Capture the cell that displays the provided text and extract its (X, Y) central coordinate. 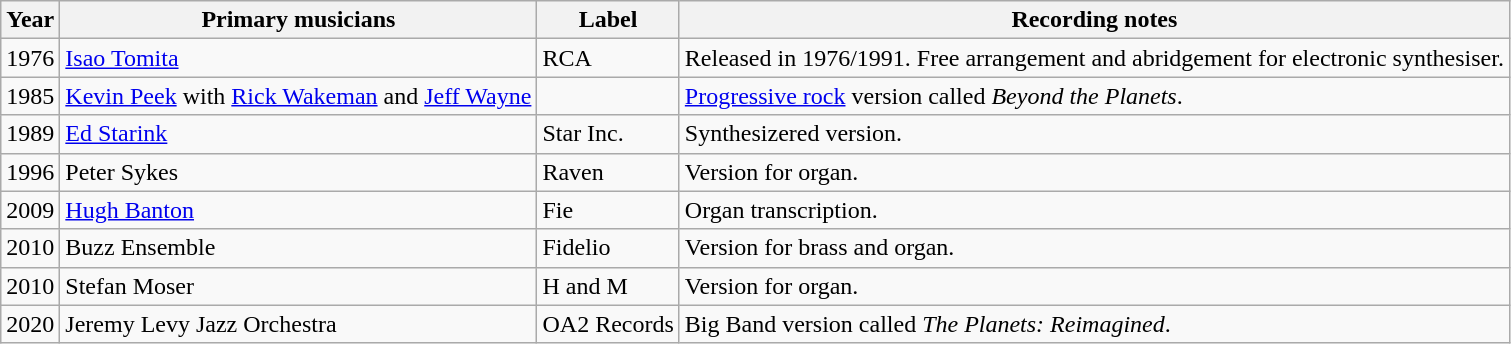
Ed Starink (298, 134)
Raven (608, 172)
Peter Sykes (298, 172)
Jeremy Levy Jazz Orchestra (298, 324)
Big Band version called The Planets: Reimagined. (1094, 324)
Organ transcription. (1094, 210)
Primary musicians (298, 20)
Fie (608, 210)
Fidelio (608, 248)
RCA (608, 58)
2020 (30, 324)
Hugh Banton (298, 210)
Isao Tomita (298, 58)
1976 (30, 58)
1985 (30, 96)
Buzz Ensemble (298, 248)
Released in 1976/1991. Free arrangement and abridgement for electronic synthesiser. (1094, 58)
Star Inc. (608, 134)
Label (608, 20)
OA2 Records (608, 324)
Recording notes (1094, 20)
1989 (30, 134)
Progressive rock version called Beyond the Planets. (1094, 96)
Stefan Moser (298, 286)
H and M (608, 286)
Year (30, 20)
2009 (30, 210)
Synthesizered version. (1094, 134)
Version for brass and organ. (1094, 248)
1996 (30, 172)
Kevin Peek with Rick Wakeman and Jeff Wayne (298, 96)
